Capture the cell that displays the provided text and extract its [X, Y] central coordinate. 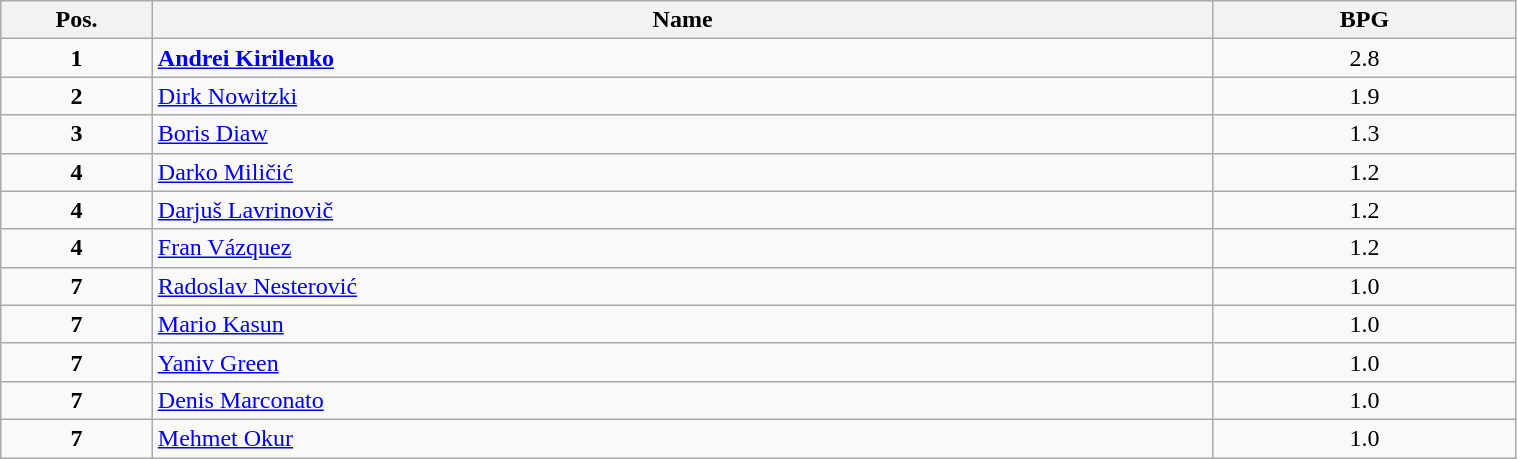
Dirk Nowitzki [682, 96]
Radoslav Nesterović [682, 286]
Andrei Kirilenko [682, 58]
Denis Marconato [682, 400]
1.3 [1364, 134]
Fran Vázquez [682, 248]
Mehmet Okur [682, 438]
Name [682, 20]
Darko Miličić [682, 172]
1 [77, 58]
2.8 [1364, 58]
BPG [1364, 20]
2 [77, 96]
Darjuš Lavrinovič [682, 210]
1.9 [1364, 96]
Yaniv Green [682, 362]
Mario Kasun [682, 324]
Pos. [77, 20]
Boris Diaw [682, 134]
3 [77, 134]
